Search for the cell housing the specified text and yield its (x, y) center coordinate. 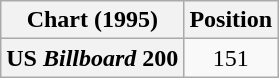
Chart (1995) (92, 20)
151 (231, 58)
Position (231, 20)
US Billboard 200 (92, 58)
